Determine the (x, y) coordinate at the center of the cell enclosing the given text.  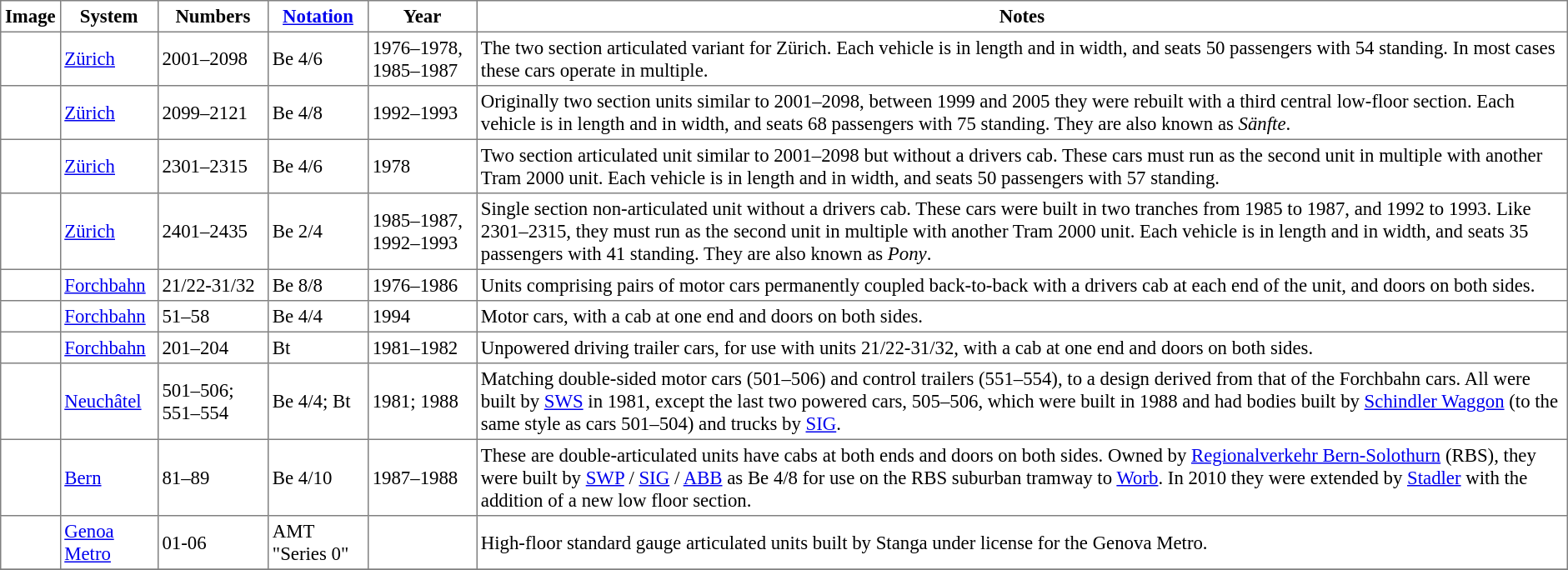
21/22-31/32 (213, 285)
Be 4/10 (318, 477)
501–506; 551–554 (213, 402)
2301–2315 (213, 166)
Bern (108, 477)
1985–1987, 1992–1993 (422, 232)
Image (30, 17)
Neuchâtel (108, 402)
High-floor standard gauge articulated units built by Stanga under license for the Genova Metro. (1022, 542)
2099–2121 (213, 112)
Genoa Metro (108, 542)
2401–2435 (213, 232)
Units comprising pairs of motor cars permanently coupled back-to-back with a drivers cab at each end of the unit, and doors on both sides. (1022, 285)
Bt (318, 347)
Notation (318, 17)
1994 (422, 317)
1978 (422, 166)
1976–1978, 1985–1987 (422, 58)
81–89 (213, 477)
1976–1986 (422, 285)
Year (422, 17)
Be 4/8 (318, 112)
System (108, 17)
AMT "Series 0" (318, 542)
1987–1988 (422, 477)
2001–2098 (213, 58)
1992–1993 (422, 112)
Be 4/4 (318, 317)
Unpowered driving trailer cars, for use with units 21/22-31/32, with a cab at one end and doors on both sides. (1022, 347)
Be 8/8 (318, 285)
Numbers (213, 17)
201–204 (213, 347)
01-06 (213, 542)
1981; 1988 (422, 402)
Be 4/4; Bt (318, 402)
Be 2/4 (318, 232)
51–58 (213, 317)
Notes (1022, 17)
1981–1982 (422, 347)
Motor cars, with a cab at one end and doors on both sides. (1022, 317)
